Detect which cell encompasses the target text, then output its [X, Y] center coordinate. 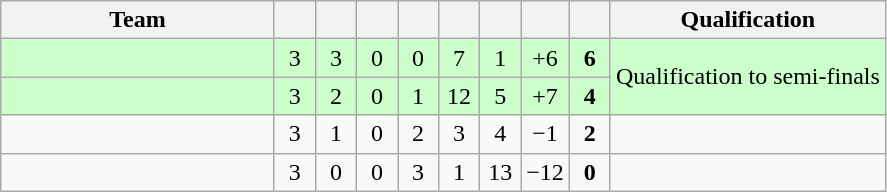
12 [460, 96]
−1 [546, 134]
+7 [546, 96]
Qualification [748, 20]
7 [460, 58]
13 [500, 172]
+6 [546, 58]
Team [138, 20]
Qualification to semi-finals [748, 77]
−12 [546, 172]
6 [590, 58]
5 [500, 96]
